Search for the cell housing the specified text and yield its (X, Y) center coordinate. 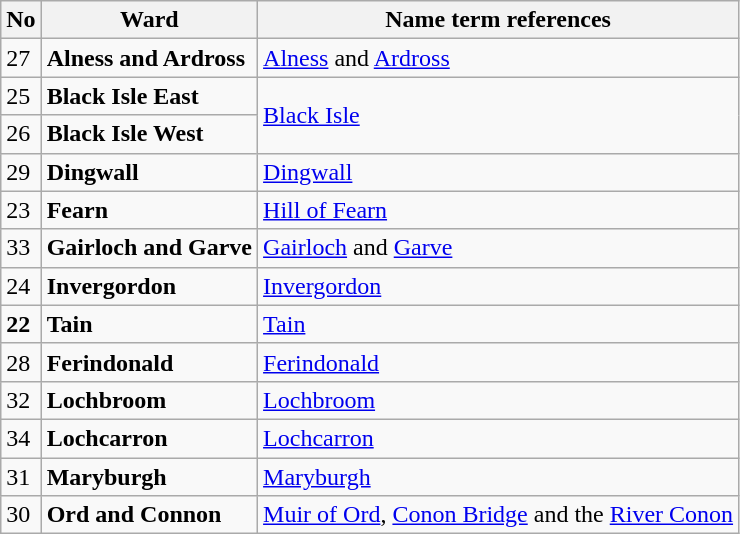
No (21, 20)
Fearn (149, 210)
22 (21, 324)
Ord and Connon (149, 515)
Name term references (498, 20)
23 (21, 210)
Hill of Fearn (498, 210)
28 (21, 362)
24 (21, 286)
Black Isle West (149, 134)
33 (21, 248)
32 (21, 400)
Black Isle East (149, 96)
34 (21, 438)
Black Isle (498, 115)
27 (21, 58)
Muir of Ord, Conon Bridge and the River Conon (498, 515)
31 (21, 477)
26 (21, 134)
Ward (149, 20)
30 (21, 515)
25 (21, 96)
29 (21, 172)
